Find where the given text appears and provide that cell's center as [X, Y] coordinate. 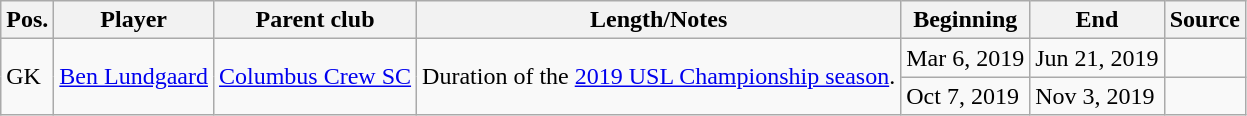
Oct 7, 2019 [966, 96]
Pos. [28, 20]
Player [134, 20]
GK [28, 77]
Columbus Crew SC [314, 77]
Source [1204, 20]
Mar 6, 2019 [966, 58]
Ben Lundgaard [134, 77]
Duration of the 2019 USL Championship season. [659, 77]
Nov 3, 2019 [1097, 96]
End [1097, 20]
Jun 21, 2019 [1097, 58]
Length/Notes [659, 20]
Parent club [314, 20]
Beginning [966, 20]
